Locate the cell with the specified text and output its [X, Y] center coordinate. 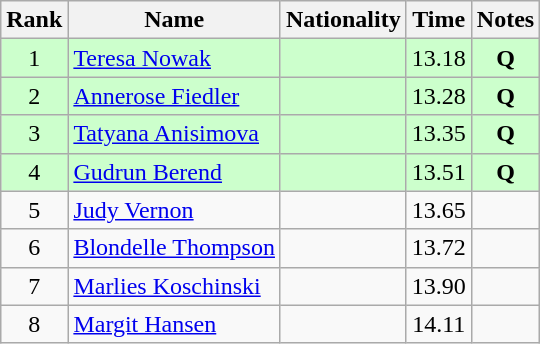
13.35 [438, 134]
Teresa Nowak [174, 58]
7 [34, 286]
13.51 [438, 172]
4 [34, 172]
8 [34, 324]
13.90 [438, 286]
3 [34, 134]
Margit Hansen [174, 324]
Judy Vernon [174, 210]
Tatyana Anisimova [174, 134]
1 [34, 58]
5 [34, 210]
13.65 [438, 210]
Blondelle Thompson [174, 248]
13.72 [438, 248]
14.11 [438, 324]
Notes [505, 20]
Nationality [343, 20]
Name [174, 20]
2 [34, 96]
Annerose Fiedler [174, 96]
6 [34, 248]
Rank [34, 20]
13.28 [438, 96]
13.18 [438, 58]
Gudrun Berend [174, 172]
Marlies Koschinski [174, 286]
Time [438, 20]
